Extract the [x, y] coordinate from the center of the cell holding the provided text.  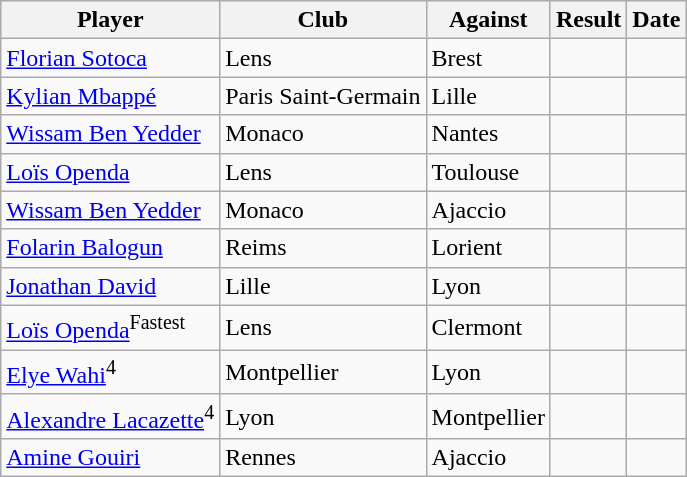
Jonathan David [110, 286]
Nantes [488, 134]
Amine Gouiri [110, 458]
Clermont [488, 328]
Folarin Balogun [110, 248]
Loïs OpendaFastest [110, 328]
Alexandre Lacazette4 [110, 416]
Paris Saint-Germain [323, 96]
Against [488, 20]
Lorient [488, 248]
Player [110, 20]
Loïs Openda [110, 172]
Elye Wahi4 [110, 372]
Florian Sotoca [110, 58]
Club [323, 20]
Rennes [323, 458]
Result [588, 20]
Toulouse [488, 172]
Brest [488, 58]
Date [656, 20]
Reims [323, 248]
Kylian Mbappé [110, 96]
